Output the (x, y) coordinate of the center of the cell containing the given text.  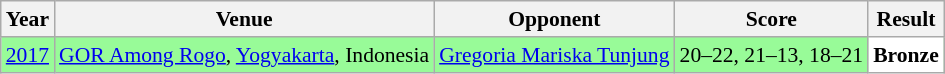
20–22, 21–13, 18–21 (772, 55)
Bronze (906, 55)
Gregoria Mariska Tunjung (554, 55)
Opponent (554, 19)
GOR Among Rogo, Yogyakarta, Indonesia (244, 55)
2017 (28, 55)
Year (28, 19)
Score (772, 19)
Result (906, 19)
Venue (244, 19)
